Capture the cell that displays the provided text and extract its [x, y] central coordinate. 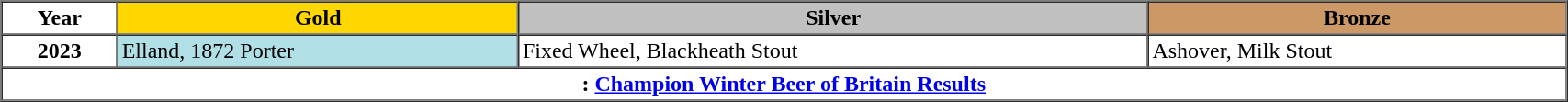
Ashover, Milk Stout [1358, 51]
Elland, 1872 Porter [318, 51]
2023 [61, 51]
Year [61, 18]
Bronze [1358, 18]
: Champion Winter Beer of Britain Results [784, 85]
Fixed Wheel, Blackheath Stout [833, 51]
Silver [833, 18]
Gold [318, 18]
